From the cell containing the given text, extract its center point as [x, y] coordinate. 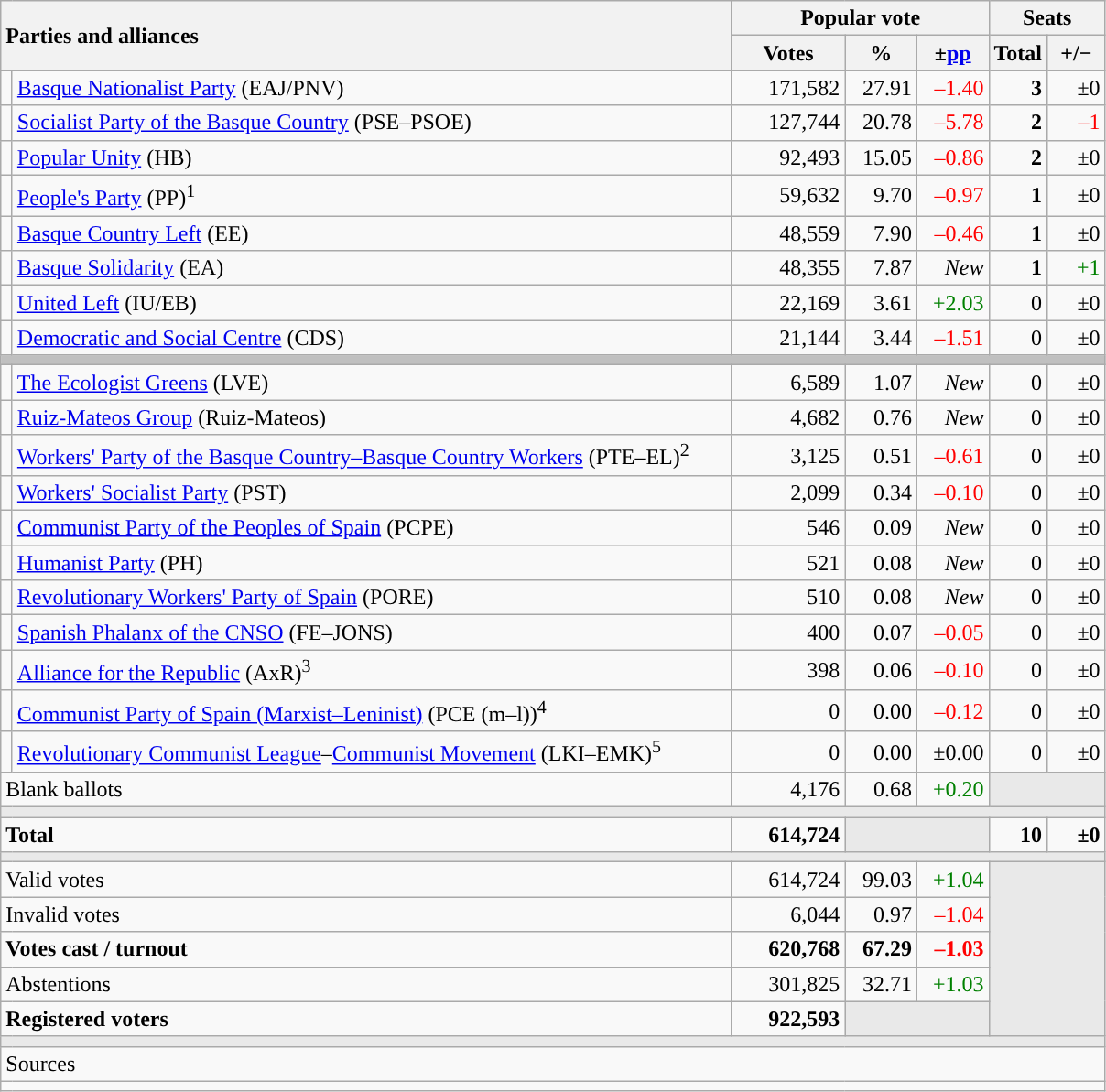
Basque Nationalist Party (EAJ/PNV) [372, 88]
48,559 [788, 233]
15.05 [881, 157]
Humanist Party (PH) [372, 563]
United Left (IU/EB) [372, 303]
7.87 [881, 268]
59,632 [788, 196]
0.97 [881, 914]
Communist Party of Spain (Marxist–Leninist) (PCE (m–l))4 [372, 710]
Democratic and Social Centre (CDS) [372, 338]
127,744 [788, 123]
400 [788, 632]
Invalid votes [366, 914]
–0.05 [952, 632]
398 [788, 670]
21,144 [788, 338]
–1.51 [952, 338]
Parties and alliances [366, 36]
Sources [553, 1064]
+1 [1077, 268]
7.90 [881, 233]
Seats [1047, 18]
Ruiz-Mateos Group (Ruiz-Mateos) [372, 417]
Blank ballots [366, 790]
3,125 [788, 456]
20.78 [881, 123]
People's Party (PP)1 [372, 196]
620,768 [788, 949]
2,099 [788, 493]
Popular vote [861, 18]
–5.78 [952, 123]
+0.20 [952, 790]
–0.61 [952, 456]
The Ecologist Greens (LVE) [372, 383]
3.44 [881, 338]
Communist Party of the Peoples of Spain (PCPE) [372, 528]
±pp [952, 53]
27.91 [881, 88]
4,176 [788, 790]
% [881, 53]
Socialist Party of the Basque Country (PSE–PSOE) [372, 123]
32.71 [881, 984]
4,682 [788, 417]
0.06 [881, 670]
3.61 [881, 303]
±0.00 [952, 752]
301,825 [788, 984]
Popular Unity (HB) [372, 157]
Valid votes [366, 880]
+2.03 [952, 303]
–0.86 [952, 157]
521 [788, 563]
Basque Solidarity (EA) [372, 268]
–0.46 [952, 233]
Registered voters [366, 1019]
1.07 [881, 383]
–1.03 [952, 949]
0.76 [881, 417]
Votes [788, 53]
3 [1018, 88]
510 [788, 598]
+/− [1077, 53]
–1.40 [952, 88]
Alliance for the Republic (AxR)3 [372, 670]
6,589 [788, 383]
Votes cast / turnout [366, 949]
48,355 [788, 268]
0.34 [881, 493]
Spanish Phalanx of the CNSO (FE–JONS) [372, 632]
+1.03 [952, 984]
Abstentions [366, 984]
0.09 [881, 528]
10 [1018, 835]
92,493 [788, 157]
Workers' Party of the Basque Country–Basque Country Workers (PTE–EL)2 [372, 456]
546 [788, 528]
0.07 [881, 632]
Workers' Socialist Party (PST) [372, 493]
171,582 [788, 88]
0.68 [881, 790]
922,593 [788, 1019]
Revolutionary Communist League–Communist Movement (LKI–EMK)5 [372, 752]
22,169 [788, 303]
–0.97 [952, 196]
9.70 [881, 196]
6,044 [788, 914]
–1.04 [952, 914]
+1.04 [952, 880]
Basque Country Left (EE) [372, 233]
99.03 [881, 880]
Revolutionary Workers' Party of Spain (PORE) [372, 598]
0.51 [881, 456]
–0.12 [952, 710]
–1 [1077, 123]
67.29 [881, 949]
